Return (X, Y) of the center of cell containing provided text 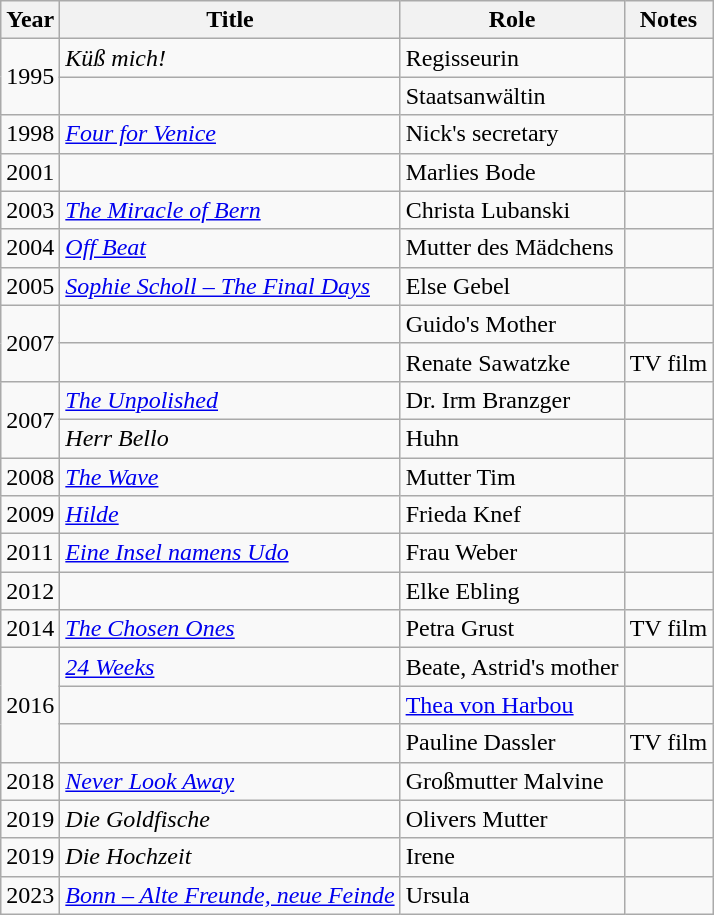
Huhn (512, 438)
Else Gebel (512, 286)
Sophie Scholl – The Final Days (230, 286)
The Unpolished (230, 400)
Role (512, 20)
Olivers Mutter (512, 819)
Küß mich! (230, 58)
Herr Bello (230, 438)
2009 (30, 515)
Four for Venice (230, 134)
Off Beat (230, 248)
2012 (30, 591)
The Chosen Ones (230, 629)
Elke Ebling (512, 591)
The Miracle of Bern (230, 210)
Notes (668, 20)
Guido's Mother (512, 324)
Pauline Dassler (512, 743)
2005 (30, 286)
Renate Sawatzke (512, 362)
Marlies Bode (512, 172)
Christa Lubanski (512, 210)
2004 (30, 248)
Hilde (230, 515)
2023 (30, 895)
24 Weeks (230, 667)
Bonn – Alte Freunde, neue Feinde (230, 895)
2008 (30, 477)
Beate, Astrid's mother (512, 667)
Thea von Harbou (512, 705)
Title (230, 20)
2018 (30, 781)
2001 (30, 172)
Petra Grust (512, 629)
2011 (30, 553)
Dr. Irm Branzger (512, 400)
Die Hochzeit (230, 857)
Mutter Tim (512, 477)
Frau Weber (512, 553)
Frieda Knef (512, 515)
2014 (30, 629)
Eine Insel namens Udo (230, 553)
1995 (30, 77)
Großmutter Malvine (512, 781)
2003 (30, 210)
Nick's secretary (512, 134)
Staatsanwältin (512, 96)
Year (30, 20)
Irene (512, 857)
Never Look Away (230, 781)
Regisseurin (512, 58)
The Wave (230, 477)
Mutter des Mädchens (512, 248)
2016 (30, 705)
1998 (30, 134)
Ursula (512, 895)
Die Goldfische (230, 819)
